From the cell containing the given text, extract its center point as [x, y] coordinate. 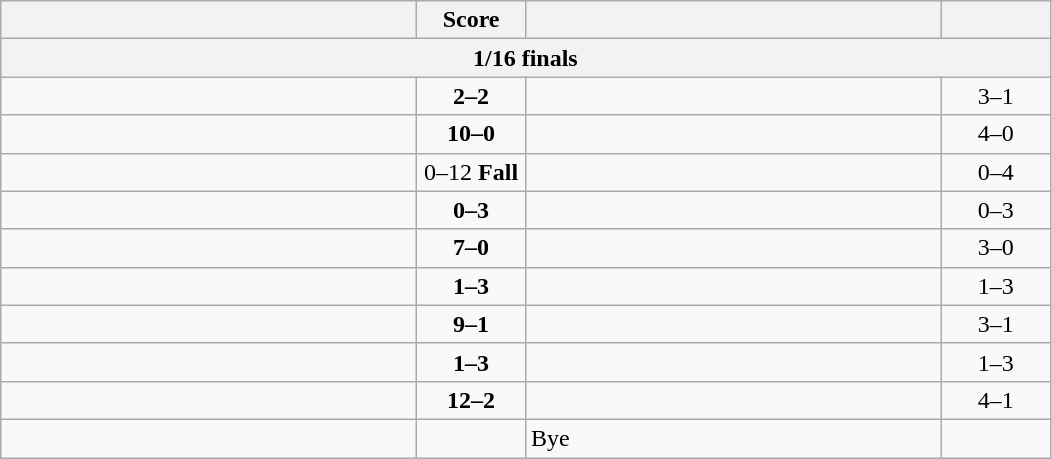
Bye [733, 438]
Score [472, 20]
4–1 [996, 400]
0–4 [996, 172]
10–0 [472, 134]
9–1 [472, 324]
3–0 [996, 248]
12–2 [472, 400]
1/16 finals [526, 58]
0–12 Fall [472, 172]
4–0 [996, 134]
7–0 [472, 248]
2–2 [472, 96]
